Return the [x, y] coordinate for the center point of the cell that contains the specified text.  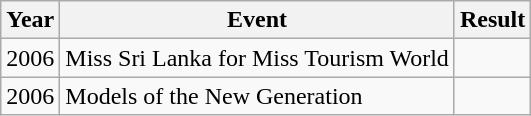
Event [258, 20]
Miss Sri Lanka for Miss Tourism World [258, 58]
Models of the New Generation [258, 96]
Result [492, 20]
Year [30, 20]
